From the cell containing the given text, extract its center point as (X, Y) coordinate. 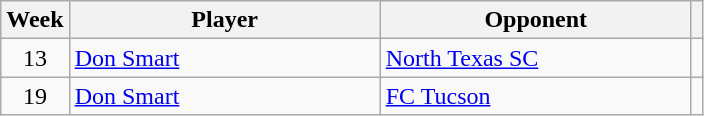
19 (35, 96)
13 (35, 58)
FC Tucson (536, 96)
Week (35, 20)
North Texas SC (536, 58)
Opponent (536, 20)
Player (224, 20)
